Pinpoint the cell where the given text exists, returning its [x, y] midpoint coordinate. 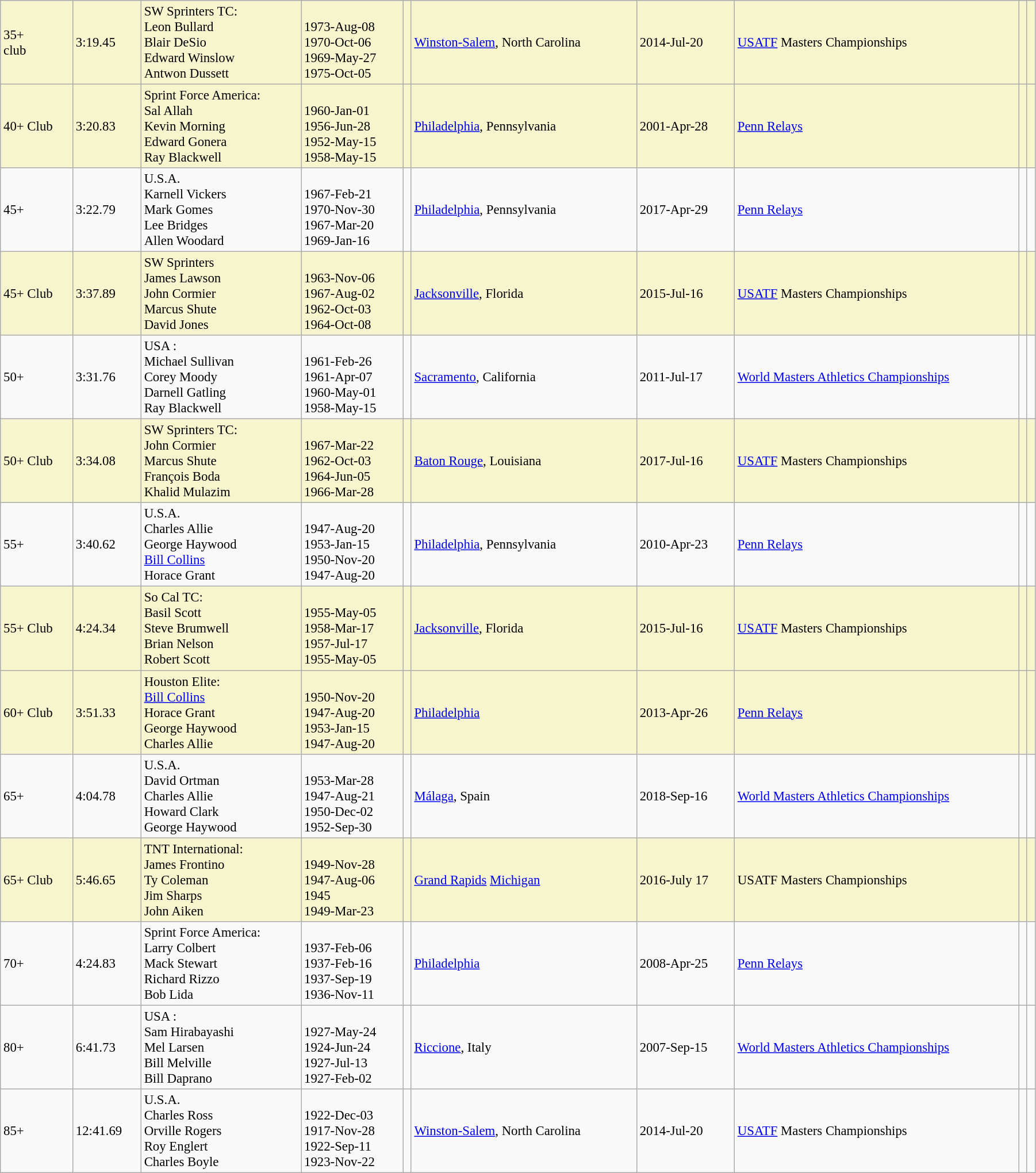
2007-Sep-15 [685, 1047]
45+ [37, 210]
4:24.83 [107, 963]
TNT International:James FrontinoTy ColemanJim SharpsJohn Aiken [221, 880]
1955-May-051958-Mar-171957-Jul-171955-May-05 [352, 628]
3:20.83 [107, 126]
80+ [37, 1047]
2018-Sep-16 [685, 796]
3:22.79 [107, 210]
So Cal TC:Basil ScottSteve BrumwellBrian NelsonRobert Scott [221, 628]
1937-Feb-061937-Feb-161937-Sep-191936-Nov-11 [352, 963]
3:40.62 [107, 545]
U.S.A.Charles RossOrville RogersRoy EnglertCharles Boyle [221, 1131]
SW SprintersJames LawsonJohn CormierMarcus ShuteDavid Jones [221, 294]
U.S.A.David OrtmanCharles AllieHoward ClarkGeorge Haywood [221, 796]
U.S.A.Charles AllieGeorge HaywoodBill CollinsHorace Grant [221, 545]
1963-Nov-061967-Aug-021962-Oct-031964-Oct-08 [352, 294]
1949-Nov-281947-Aug-0619451949-Mar-23 [352, 880]
Baton Rouge, Louisiana [524, 461]
1967-Mar-221962-Oct-031964-Jun-051966-Mar-28 [352, 461]
3:31.76 [107, 377]
55+ [37, 545]
Sacramento, California [524, 377]
Málaga, Spain [524, 796]
1973-Aug-081970-Oct-061969-May-271975-Oct-05 [352, 43]
45+ Club [37, 294]
3:34.08 [107, 461]
1967-Feb-211970-Nov-301967-Mar-201969-Jan-16 [352, 210]
3:51.33 [107, 712]
1922-Dec-031917-Nov-281922-Sep-111923-Nov-22 [352, 1131]
USA :Sam HirabayashiMel LarsenBill MelvilleBill Daprano [221, 1047]
65+ Club [37, 880]
USA :Michael SullivanCorey MoodyDarnell GatlingRay Blackwell [221, 377]
60+ Club [37, 712]
2017-Jul-16 [685, 461]
70+ [37, 963]
U.S.A.Karnell VickersMark GomesLee BridgesAllen Woodard [221, 210]
3:37.89 [107, 294]
1960-Jan-011956-Jun-281952-May-151958-May-15 [352, 126]
4:04.78 [107, 796]
65+ [37, 796]
Houston Elite:Bill CollinsHorace GrantGeorge HaywoodCharles Allie [221, 712]
Sprint Force America:Larry ColbertMack StewartRichard RizzoBob Lida [221, 963]
2013-Apr-26 [685, 712]
Riccione, Italy [524, 1047]
2016-July 17 [685, 880]
Sprint Force America:Sal AllahKevin MorningEdward GoneraRay Blackwell [221, 126]
1950-Nov-201947-Aug-201953-Jan-151947-Aug-20 [352, 712]
SW Sprinters TC:John CormierMarcus ShuteFrançois BodaKhalid Mulazim [221, 461]
4:24.34 [107, 628]
SW Sprinters TC:Leon BullardBlair DeSioEdward WinslowAntwon Dussett [221, 43]
50+ Club [37, 461]
3:19.45 [107, 43]
Grand Rapids Michigan [524, 880]
2017-Apr-29 [685, 210]
2001-Apr-28 [685, 126]
40+ Club [37, 126]
2008-Apr-25 [685, 963]
85+ [37, 1131]
2011-Jul-17 [685, 377]
1961-Feb-261961-Apr-071960-May-011958-May-15 [352, 377]
6:41.73 [107, 1047]
55+ Club [37, 628]
2010-Apr-23 [685, 545]
1927-May-24 1924-Jun-241927-Jul-131927-Feb-02 [352, 1047]
12:41.69 [107, 1131]
1947-Aug-201953-Jan-151950-Nov-201947-Aug-20 [352, 545]
50+ [37, 377]
5:46.65 [107, 880]
35+club [37, 43]
1953-Mar-281947-Aug-211950-Dec-021952-Sep-30 [352, 796]
